Capture the cell that displays the provided text and extract its (x, y) central coordinate. 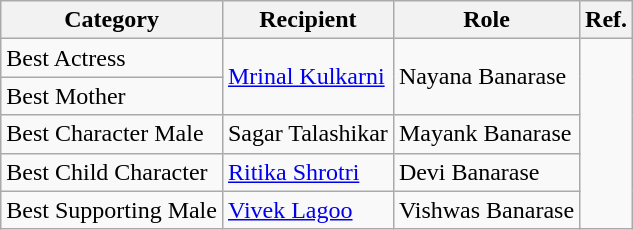
Ritika Shrotri (308, 172)
Best Character Male (112, 134)
Mrinal Kulkarni (308, 77)
Ref. (606, 20)
Best Supporting Male (112, 210)
Nayana Banarase (486, 77)
Vivek Lagoo (308, 210)
Role (486, 20)
Category (112, 20)
Devi Banarase (486, 172)
Vishwas Banarase (486, 210)
Best Actress (112, 58)
Best Child Character (112, 172)
Sagar Talashikar (308, 134)
Recipient (308, 20)
Mayank Banarase (486, 134)
Best Mother (112, 96)
